Output the (x, y) coordinate of the center of the cell containing the given text.  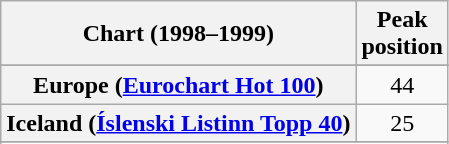
25 (402, 123)
Chart (1998–1999) (178, 34)
Peakposition (402, 34)
44 (402, 85)
Iceland (Íslenski Listinn Topp 40) (178, 123)
Europe (Eurochart Hot 100) (178, 85)
